For the text-containing cell, return its midpoint in [x, y] coordinate format. 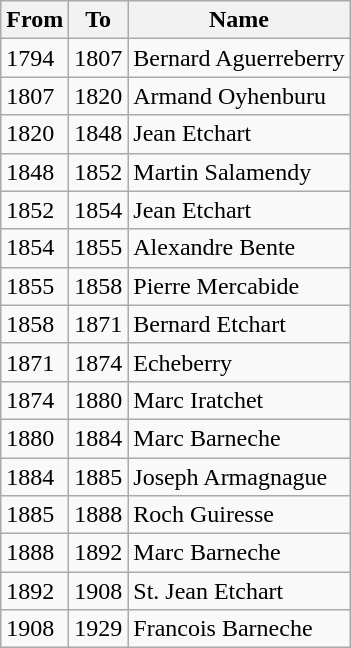
Bernard Aguerreberry [239, 58]
Armand Oyhenburu [239, 96]
Pierre Mercabide [239, 286]
Bernard Etchart [239, 324]
St. Jean Etchart [239, 591]
Martin Salamendy [239, 172]
Francois Barneche [239, 629]
From [35, 20]
To [98, 20]
Name [239, 20]
Roch Guiresse [239, 515]
Marc Iratchet [239, 400]
1929 [98, 629]
Echeberry [239, 362]
Joseph Armagnague [239, 477]
1794 [35, 58]
Alexandre Bente [239, 248]
